For the text-containing cell, return its midpoint in [X, Y] coordinate format. 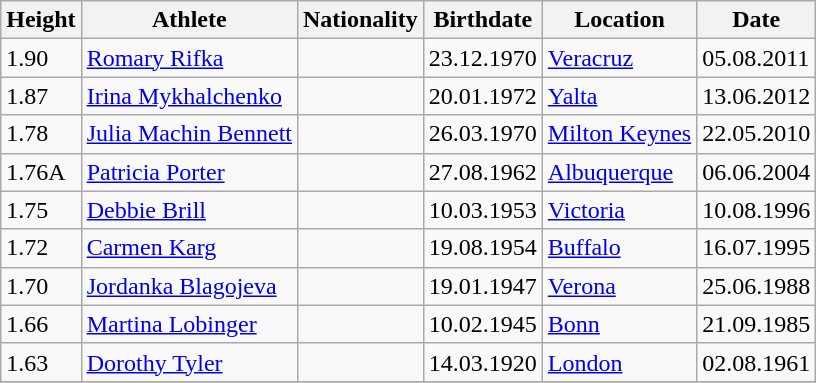
Birthdate [482, 20]
Yalta [619, 96]
23.12.1970 [482, 58]
05.08.2011 [756, 58]
02.08.1961 [756, 362]
London [619, 362]
Height [41, 20]
25.06.1988 [756, 286]
1.70 [41, 286]
19.01.1947 [482, 286]
06.06.2004 [756, 172]
16.07.1995 [756, 248]
13.06.2012 [756, 96]
Date [756, 20]
Bonn [619, 324]
Patricia Porter [189, 172]
Albuquerque [619, 172]
Milton Keynes [619, 134]
27.08.1962 [482, 172]
1.76A [41, 172]
14.03.1920 [482, 362]
Verona [619, 286]
26.03.1970 [482, 134]
Victoria [619, 210]
1.72 [41, 248]
10.08.1996 [756, 210]
Dorothy Tyler [189, 362]
1.66 [41, 324]
Jordanka Blagojeva [189, 286]
Location [619, 20]
20.01.1972 [482, 96]
Julia Machin Bennett [189, 134]
Carmen Karg [189, 248]
Athlete [189, 20]
19.08.1954 [482, 248]
1.90 [41, 58]
Buffalo [619, 248]
22.05.2010 [756, 134]
10.02.1945 [482, 324]
Nationality [360, 20]
1.75 [41, 210]
Veracruz [619, 58]
Romary Rifka [189, 58]
10.03.1953 [482, 210]
Martina Lobinger [189, 324]
Irina Mykhalchenko [189, 96]
1.87 [41, 96]
Debbie Brill [189, 210]
1.78 [41, 134]
21.09.1985 [756, 324]
1.63 [41, 362]
